Return the [X, Y] coordinate for the center point of the cell that contains the specified text.  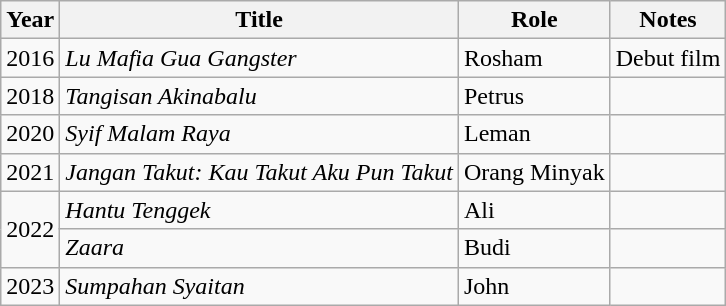
2016 [30, 58]
2022 [30, 229]
Notes [668, 20]
2023 [30, 286]
John [534, 286]
Petrus [534, 96]
Syif Malam Raya [260, 134]
Role [534, 20]
Lu Mafia Gua Gangster [260, 58]
Leman [534, 134]
2021 [30, 172]
Orang Minyak [534, 172]
Year [30, 20]
2020 [30, 134]
Ali [534, 210]
2018 [30, 96]
Budi [534, 248]
Hantu Tenggek [260, 210]
Tangisan Akinabalu [260, 96]
Rosham [534, 58]
Jangan Takut: Kau Takut Aku Pun Takut [260, 172]
Sumpahan Syaitan [260, 286]
Zaara [260, 248]
Title [260, 20]
Debut film [668, 58]
